Detect which cell encompasses the target text, then output its [x, y] center coordinate. 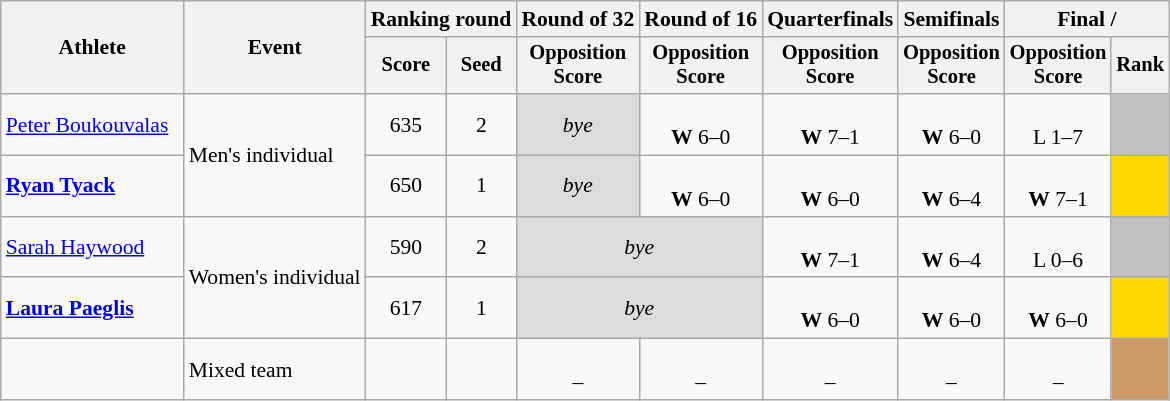
Peter Boukouvalas [92, 124]
Mixed team [275, 370]
Event [275, 48]
Round of 16 [700, 19]
L 1–7 [1058, 124]
Sarah Haywood [92, 248]
Quarterfinals [830, 19]
Ranking round [442, 19]
Men's individual [275, 155]
Score [406, 66]
Rank [1140, 66]
Seed [481, 66]
Women's individual [275, 278]
650 [406, 186]
590 [406, 248]
Ryan Tyack [92, 186]
L 0–6 [1058, 248]
635 [406, 124]
Athlete [92, 48]
Laura Paeglis [92, 308]
Semifinals [952, 19]
Final / [1087, 19]
Round of 32 [578, 19]
617 [406, 308]
